For the text-containing cell, return its midpoint in [X, Y] coordinate format. 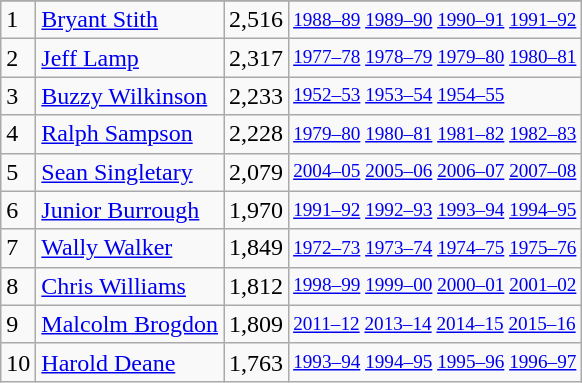
Malcolm Brogdon [130, 324]
2,233 [256, 96]
1,849 [256, 248]
2 [18, 58]
8 [18, 286]
1977–78 1978–79 1979–80 1980–81 [435, 58]
Wally Walker [130, 248]
1,809 [256, 324]
2,317 [256, 58]
1998–99 1999–00 2000–01 2001–02 [435, 286]
1991–92 1992–93 1993–94 1994–95 [435, 210]
Chris Williams [130, 286]
1952–53 1953–54 1954–55 [435, 96]
1979–80 1980–81 1981–82 1982–83 [435, 134]
2,079 [256, 172]
5 [18, 172]
10 [18, 362]
1,812 [256, 286]
Bryant Stith [130, 20]
2,228 [256, 134]
Sean Singletary [130, 172]
Ralph Sampson [130, 134]
6 [18, 210]
9 [18, 324]
7 [18, 248]
Junior Burrough [130, 210]
1,763 [256, 362]
1988–89 1989–90 1990–91 1991–92 [435, 20]
Buzzy Wilkinson [130, 96]
2011–12 2013–14 2014–15 2015–16 [435, 324]
3 [18, 96]
2,516 [256, 20]
4 [18, 134]
1,970 [256, 210]
1993–94 1994–95 1995–96 1996–97 [435, 362]
Harold Deane [130, 362]
2004–05 2005–06 2006–07 2007–08 [435, 172]
Jeff Lamp [130, 58]
1972–73 1973–74 1974–75 1975–76 [435, 248]
1 [18, 20]
